Search for the cell housing the specified text and yield its [X, Y] center coordinate. 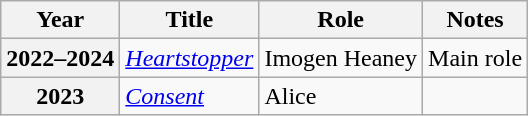
Title [190, 20]
Imogen Heaney [341, 58]
Consent [190, 96]
Role [341, 20]
2023 [60, 96]
Year [60, 20]
Notes [476, 20]
Main role [476, 58]
2022–2024 [60, 58]
Heartstopper [190, 58]
Alice [341, 96]
